Capture the cell that displays the provided text and extract its [X, Y] central coordinate. 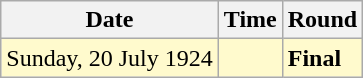
Final [322, 58]
Time [250, 20]
Date [110, 20]
Sunday, 20 July 1924 [110, 58]
Round [322, 20]
